Capture the cell that displays the provided text and extract its [x, y] central coordinate. 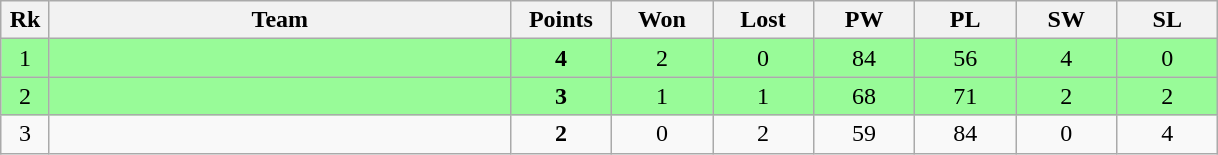
PL [966, 20]
71 [966, 96]
Won [662, 20]
Points [560, 20]
SW [1066, 20]
Rk [26, 20]
56 [966, 58]
59 [864, 134]
PW [864, 20]
Team [280, 20]
68 [864, 96]
Lost [762, 20]
SL [1168, 20]
